Scan for the cell matching the given text and deliver its [x, y] coordinate at center. 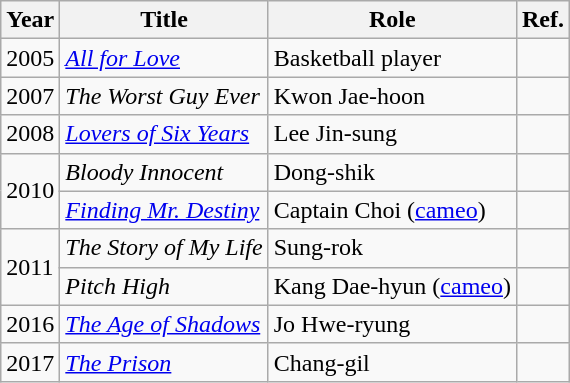
The Age of Shadows [164, 324]
The Worst Guy Ever [164, 96]
Jo Hwe-ryung [392, 324]
2011 [30, 267]
Lee Jin-sung [392, 134]
The Prison [164, 362]
Pitch High [164, 286]
Kwon Jae-hoon [392, 96]
Chang-gil [392, 362]
The Story of My Life [164, 248]
2008 [30, 134]
Captain Choi (cameo) [392, 210]
2016 [30, 324]
2017 [30, 362]
Basketball player [392, 58]
2005 [30, 58]
Sung-rok [392, 248]
Title [164, 20]
Year [30, 20]
Lovers of Six Years [164, 134]
Finding Mr. Destiny [164, 210]
Role [392, 20]
Bloody Innocent [164, 172]
Kang Dae-hyun (cameo) [392, 286]
Dong-shik [392, 172]
All for Love [164, 58]
2010 [30, 191]
Ref. [542, 20]
2007 [30, 96]
